Provide the (x, y) coordinate of the cell's center where the given text is located.  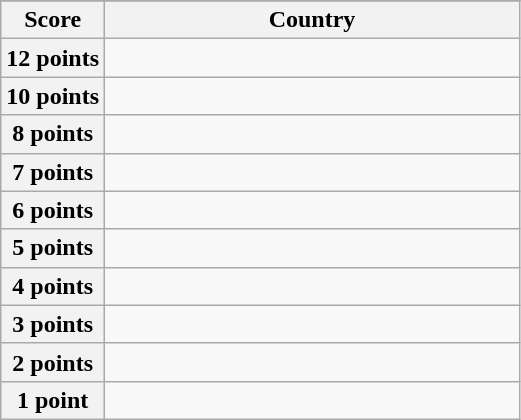
5 points (53, 248)
10 points (53, 96)
Score (53, 20)
Country (312, 20)
8 points (53, 134)
1 point (53, 400)
3 points (53, 324)
6 points (53, 210)
2 points (53, 362)
12 points (53, 58)
7 points (53, 172)
4 points (53, 286)
